From the cell containing the given text, extract its center point as [X, Y] coordinate. 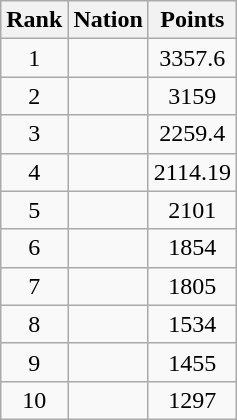
2114.19 [192, 172]
3357.6 [192, 58]
6 [34, 248]
Points [192, 20]
2259.4 [192, 134]
3159 [192, 96]
9 [34, 362]
Nation [108, 20]
1297 [192, 400]
1805 [192, 286]
3 [34, 134]
1 [34, 58]
5 [34, 210]
7 [34, 286]
1534 [192, 324]
1455 [192, 362]
2101 [192, 210]
4 [34, 172]
2 [34, 96]
10 [34, 400]
Rank [34, 20]
1854 [192, 248]
8 [34, 324]
